Detect which cell encompasses the target text, then output its [x, y] center coordinate. 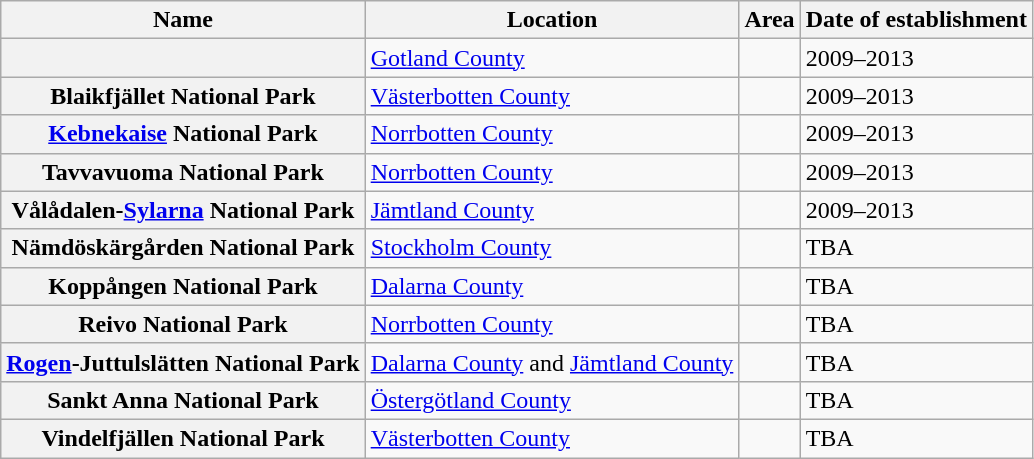
Stockholm County [552, 248]
Rogen-Juttulslätten National Park [183, 362]
Dalarna County [552, 286]
Jämtland County [552, 210]
Reivo National Park [183, 324]
Tavvavuoma National Park [183, 172]
Vindelfjällen National Park [183, 438]
Name [183, 20]
Area [770, 20]
Östergötland County [552, 400]
Location [552, 20]
Sankt Anna National Park [183, 400]
Gotland County [552, 58]
Date of establishment [916, 20]
Vålådalen-Sylarna National Park [183, 210]
Kebnekaise National Park [183, 134]
Blaikfjället National Park [183, 96]
Nämdöskärgården National Park [183, 248]
Dalarna County and Jämtland County [552, 362]
Koppången National Park [183, 286]
